Locate the cell with the specified text and output its (X, Y) center coordinate. 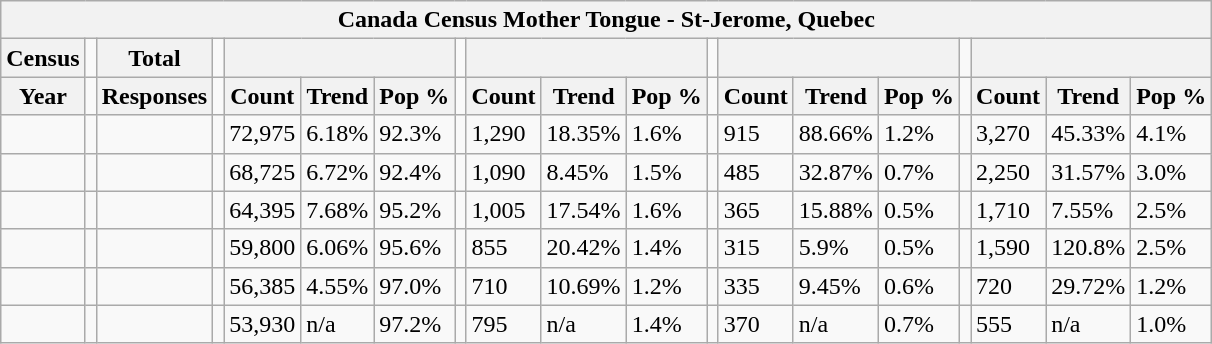
1,710 (1008, 210)
710 (504, 286)
20.42% (584, 248)
92.4% (414, 172)
9.45% (836, 286)
92.3% (414, 134)
Total (154, 58)
8.45% (584, 172)
45.33% (1088, 134)
Canada Census Mother Tongue - St-Jerome, Quebec (606, 20)
720 (1008, 286)
88.66% (836, 134)
72,975 (262, 134)
32.87% (836, 172)
7.68% (338, 210)
335 (756, 286)
915 (756, 134)
1,090 (504, 172)
485 (756, 172)
18.35% (584, 134)
Census (43, 58)
1,290 (504, 134)
29.72% (1088, 286)
3,270 (1008, 134)
315 (756, 248)
97.2% (414, 324)
7.55% (1088, 210)
4.1% (1172, 134)
31.57% (1088, 172)
64,395 (262, 210)
17.54% (584, 210)
1,590 (1008, 248)
6.18% (338, 134)
365 (756, 210)
855 (504, 248)
120.8% (1088, 248)
555 (1008, 324)
3.0% (1172, 172)
68,725 (262, 172)
53,930 (262, 324)
5.9% (836, 248)
15.88% (836, 210)
95.2% (414, 210)
6.06% (338, 248)
1.0% (1172, 324)
2,250 (1008, 172)
10.69% (584, 286)
6.72% (338, 172)
795 (504, 324)
59,800 (262, 248)
Year (43, 96)
370 (756, 324)
Responses (154, 96)
1.5% (666, 172)
97.0% (414, 286)
95.6% (414, 248)
4.55% (338, 286)
56,385 (262, 286)
1,005 (504, 210)
0.6% (918, 286)
